Search for the cell housing the specified text and yield its [X, Y] center coordinate. 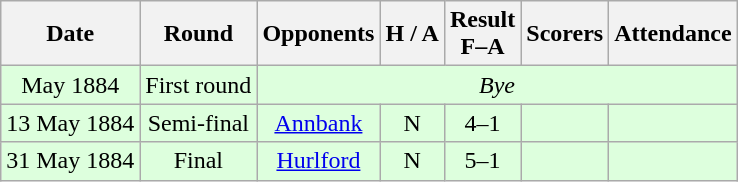
13 May 1884 [70, 123]
H / A [412, 34]
Hurlford [318, 161]
5–1 [482, 161]
Semi-final [198, 123]
Final [198, 161]
Scorers [565, 34]
Attendance [673, 34]
31 May 1884 [70, 161]
Round [198, 34]
Annbank [318, 123]
Opponents [318, 34]
Bye [497, 85]
First round [198, 85]
4–1 [482, 123]
Date [70, 34]
May 1884 [70, 85]
ResultF–A [482, 34]
